From the cell containing the given text, extract its center point as (X, Y) coordinate. 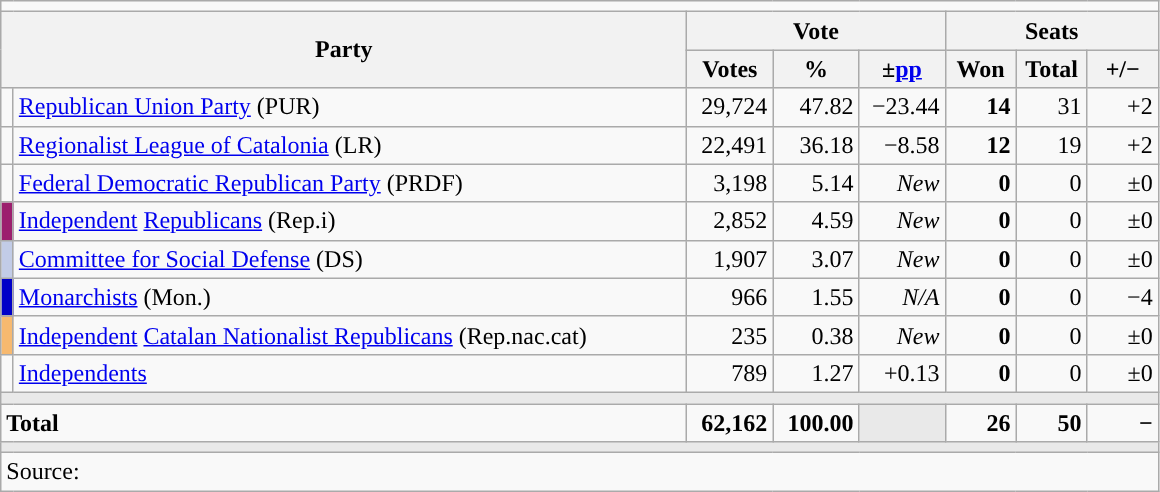
50 (1052, 423)
− (1122, 423)
Independents (350, 373)
0.38 (816, 335)
235 (730, 335)
36.18 (816, 145)
14 (980, 107)
Won (980, 69)
Committee for Social Defense (DS) (350, 259)
789 (730, 373)
−23.44 (902, 107)
Vote (816, 31)
Federal Democratic Republican Party (PRDF) (350, 183)
Party (344, 50)
5.14 (816, 183)
N/A (902, 297)
3.07 (816, 259)
Regionalist League of Catalonia (LR) (350, 145)
19 (1052, 145)
966 (730, 297)
Seats (1052, 31)
22,491 (730, 145)
31 (1052, 107)
29,724 (730, 107)
12 (980, 145)
±pp (902, 69)
1,907 (730, 259)
Monarchists (Mon.) (350, 297)
−4 (1122, 297)
−8.58 (902, 145)
Independent Catalan Nationalist Republicans (Rep.nac.cat) (350, 335)
1.27 (816, 373)
% (816, 69)
Source: (580, 472)
+/− (1122, 69)
1.55 (816, 297)
2,852 (730, 221)
3,198 (730, 183)
62,162 (730, 423)
26 (980, 423)
Votes (730, 69)
Republican Union Party (PUR) (350, 107)
Independent Republicans (Rep.i) (350, 221)
+0.13 (902, 373)
47.82 (816, 107)
100.00 (816, 423)
4.59 (816, 221)
